Search for the cell housing the specified text and yield its [x, y] center coordinate. 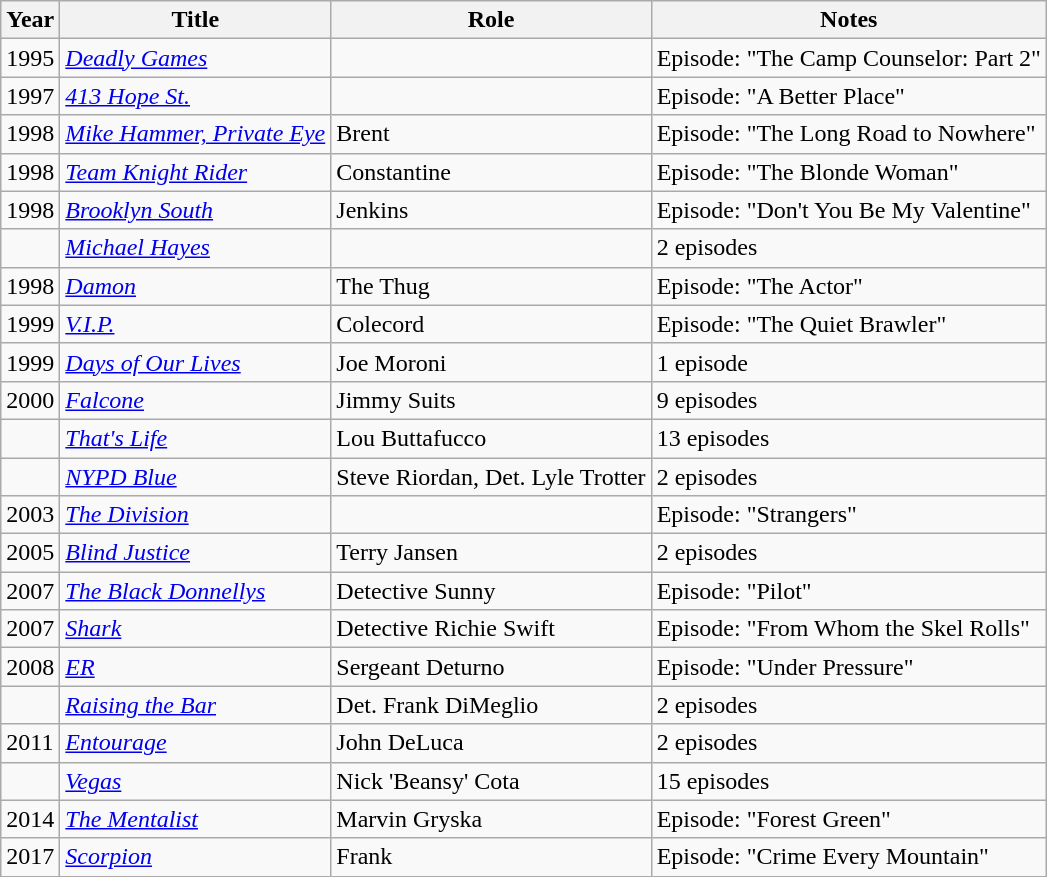
The Thug [491, 286]
Episode: "Pilot" [848, 591]
Steve Riordan, Det. Lyle Trotter [491, 477]
Joe Moroni [491, 362]
Lou Buttafucco [491, 438]
2000 [30, 400]
2017 [30, 857]
John DeLuca [491, 743]
Team Knight Rider [196, 172]
Marvin Gryska [491, 819]
Entourage [196, 743]
Terry Jansen [491, 553]
Falcone [196, 400]
NYPD Blue [196, 477]
Episode: "Crime Every Mountain" [848, 857]
The Division [196, 515]
Deadly Games [196, 58]
2014 [30, 819]
1 episode [848, 362]
Jimmy Suits [491, 400]
Brooklyn South [196, 210]
The Black Donnellys [196, 591]
Mike Hammer, Private Eye [196, 134]
Episode: "The Camp Counselor: Part 2" [848, 58]
2005 [30, 553]
ER [196, 667]
Episode: "From Whom the Skel Rolls" [848, 629]
Episode: "A Better Place" [848, 96]
Damon [196, 286]
V.I.P. [196, 324]
Scorpion [196, 857]
Title [196, 20]
9 episodes [848, 400]
That's Life [196, 438]
Blind Justice [196, 553]
Episode: "The Blonde Woman" [848, 172]
Brent [491, 134]
Episode: "The Quiet Brawler" [848, 324]
Episode: "The Long Road to Nowhere" [848, 134]
Shark [196, 629]
1997 [30, 96]
Episode: "The Actor" [848, 286]
Episode: "Don't You Be My Valentine" [848, 210]
Role [491, 20]
Det. Frank DiMeglio [491, 705]
2011 [30, 743]
Episode: "Strangers" [848, 515]
1995 [30, 58]
2003 [30, 515]
Vegas [196, 781]
Michael Hayes [196, 248]
Nick 'Beansy' Cota [491, 781]
Notes [848, 20]
413 Hope St. [196, 96]
2008 [30, 667]
13 episodes [848, 438]
Year [30, 20]
15 episodes [848, 781]
Detective Richie Swift [491, 629]
Jenkins [491, 210]
Days of Our Lives [196, 362]
Frank [491, 857]
The Mentalist [196, 819]
Episode: "Under Pressure" [848, 667]
Raising the Bar [196, 705]
Detective Sunny [491, 591]
Constantine [491, 172]
Episode: "Forest Green" [848, 819]
Colecord [491, 324]
Sergeant Deturno [491, 667]
